Scan for the cell matching the given text and deliver its [X, Y] coordinate at center. 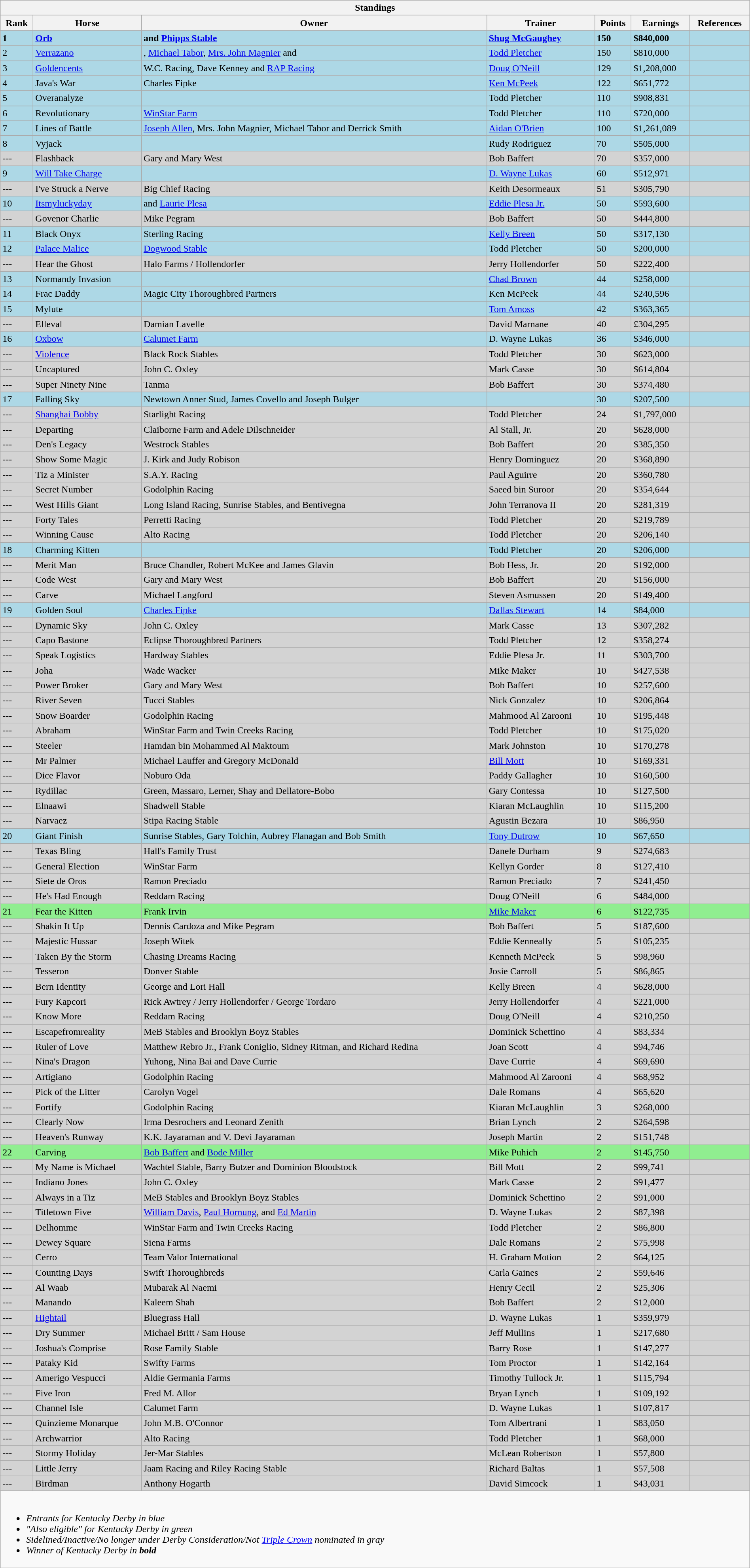
David Simcock [540, 1483]
Mark Johnston [540, 746]
Shug McGaughey [540, 38]
Dallas Stewart [540, 610]
$593,600 [661, 204]
J. Kirk and Judy Robison [314, 460]
$358,274 [661, 640]
Dewey Square [87, 1242]
Dogwood Stable [314, 249]
West Hills Giant [87, 505]
General Election [87, 866]
Steven Asmussen [540, 595]
Long Island Racing, Sunrise Stables, and Bentivegna [314, 505]
Overanalyze [87, 98]
Jer-Mar Stables [314, 1453]
W.C. Racing, Dave Kenney and RAP Racing [314, 68]
$109,192 [661, 1393]
$264,598 [661, 1122]
Richard Baltas [540, 1468]
24 [613, 414]
Claiborne Farm and Adele Dilschneider [314, 429]
$307,282 [661, 625]
Brian Lynch [540, 1122]
Noburo Oda [314, 776]
Joseph Allen, Mrs. John Magnier, Michael Tabor and Derrick Smith [314, 128]
Bryan Lynch [540, 1393]
Java's War [87, 83]
Siena Farms [314, 1242]
22 [17, 1152]
Damian Lavelle [314, 324]
Swifty Farms [314, 1363]
$145,750 [661, 1152]
Amerigo Vespucci [87, 1378]
, Michael Tabor, Mrs. John Magnier and [314, 53]
$1,261,089 [661, 128]
Manando [87, 1303]
Joshua's Comprise [87, 1348]
$65,620 [661, 1092]
Aldie Germania Farms [314, 1378]
$908,831 [661, 98]
Jeff Mullins [540, 1333]
Tiz a Minister [87, 475]
Birdman [87, 1483]
$484,000 [661, 896]
36 [613, 339]
Dennis Cardoza and Mike Pegram [314, 926]
Keith Desormeaux [540, 189]
$59,646 [661, 1273]
$160,500 [661, 776]
Magic City Thoroughbred Partners [314, 294]
$614,804 [661, 369]
Frank Irvin [314, 911]
$385,350 [661, 445]
21 [17, 911]
Itsmyluckyday [87, 204]
Nick Gonzalez [540, 701]
Revolutionary [87, 113]
$83,334 [661, 1032]
Michael Lauffer and Gregory McDonald [314, 761]
Starlight Racing [314, 414]
Will Take Charge [87, 173]
Wachtel Stable, Barry Butzer and Dominion Bloodstock [314, 1167]
Delhomme [87, 1227]
Dave Currie [540, 1062]
$64,125 [661, 1257]
Chad Brown [540, 279]
$274,683 [661, 851]
Quinzieme Monarque [87, 1423]
Tom Amoss [540, 309]
Carla Gaines [540, 1273]
River Seven [87, 701]
$127,410 [661, 866]
Green, Massaro, Lerner, Shay and Dellatore-Bobo [314, 791]
$115,200 [661, 806]
$156,000 [661, 580]
$623,000 [661, 354]
$359,979 [661, 1318]
Super Ninety Nine [87, 384]
Yuhong, Nina Bai and Dave Currie [314, 1062]
Mr Palmer [87, 761]
Points [613, 23]
Sterling Racing [314, 234]
Majestic Hussar [87, 941]
$651,772 [661, 83]
Charming Kitten [87, 550]
Al Waab [87, 1288]
Tony Dutrow [540, 836]
$151,748 [661, 1137]
Black Rock Stables [314, 354]
Heaven's Runway [87, 1137]
$268,000 [661, 1107]
Channel Isle [87, 1408]
$240,596 [661, 294]
Carving [87, 1152]
McLean Robertson [540, 1453]
$222,400 [661, 264]
Uncaptured [87, 369]
Mike Puhich [540, 1152]
$169,331 [661, 761]
Shadwell Stable [314, 806]
Carolyn Vogel [314, 1092]
Kellyn Gorder [540, 866]
Perretti Racing [314, 520]
$512,971 [661, 173]
Snow Boarder [87, 716]
Five Iron [87, 1393]
Hear the Ghost [87, 264]
My Name is Michael [87, 1167]
John M.B. O'Connor [314, 1423]
Danele Durham [540, 851]
$427,538 [661, 670]
Hall's Family Trust [314, 851]
$25,306 [661, 1288]
$1,208,000 [661, 68]
$720,000 [661, 113]
$98,960 [661, 956]
19 [17, 610]
$12,000 [661, 1303]
Tucci Stables [314, 701]
Show Some Magic [87, 460]
Vyjack [87, 143]
Eclipse Thoroughbred Partners [314, 640]
Wade Wacker [314, 670]
Donver Stable [314, 971]
Always in a Tiz [87, 1197]
Agustin Bezara [540, 821]
Aidan O'Brien [540, 128]
Carve [87, 595]
He's Had Enough [87, 896]
$200,000 [661, 249]
Hamdan bin Mohammed Al Maktoum [314, 746]
John Terranova II [540, 505]
Mike Pegram [314, 219]
Fred M. Allor [314, 1393]
$57,508 [661, 1468]
£304,295 [661, 324]
Trainer [540, 23]
Clearly Now [87, 1122]
$840,000 [661, 38]
Dynamic Sky [87, 625]
Ruler of Love [87, 1047]
$368,890 [661, 460]
Sunrise Stables, Gary Tolchin, Aubrey Flanagan and Bob Smith [314, 836]
$99,741 [661, 1167]
Standings [375, 8]
$192,000 [661, 565]
$57,800 [661, 1453]
References [720, 23]
17 [17, 399]
Joseph Witek [314, 941]
Tanma [314, 384]
Giant Finish [87, 836]
Palace Malice [87, 249]
Violence [87, 354]
Merit Man [87, 565]
Mylute [87, 309]
Paul Aguirre [540, 475]
51 [613, 189]
Nina's Dragon [87, 1062]
Al Stall, Jr. [540, 429]
Henry Dominguez [540, 460]
Big Chief Racing [314, 189]
Eddie Kenneally [540, 941]
$87,398 [661, 1212]
Hardway Stables [314, 655]
42 [613, 309]
and Phipps Stable [314, 38]
Bluegrass Hall [314, 1318]
George and Lori Hall [314, 987]
Newtown Anner Stud, James Covello and Joseph Bulger [314, 399]
Gary Contessa [540, 791]
$94,746 [661, 1047]
Owner [314, 23]
Matthew Rebro Jr., Frank Coniglio, Sidney Ritman, and Richard Redina [314, 1047]
Rudy Rodriguez [540, 143]
Falling Sky [87, 399]
$86,865 [661, 971]
Departing [87, 429]
Saeed bin Suroor [540, 490]
Shakin It Up [87, 926]
$195,448 [661, 716]
Speak Logistics [87, 655]
H. Graham Motion [540, 1257]
Kaleem Shah [314, 1303]
$149,400 [661, 595]
Shanghai Bobby [87, 414]
18 [17, 550]
Michael Britt / Sam House [314, 1333]
Narvaez [87, 821]
$142,164 [661, 1363]
Bob Baffert and Bode Miller [314, 1152]
$84,000 [661, 610]
Fear the Kitten [87, 911]
Orb [87, 38]
Hightail [87, 1318]
Oxbow [87, 339]
Artigiano [87, 1077]
$75,998 [661, 1242]
Kenneth McPeek [540, 956]
Rank [17, 23]
16 [17, 339]
Horse [87, 23]
Joan Scott [540, 1047]
$207,500 [661, 399]
$127,500 [661, 791]
Irma Desrochers and Leonard Zenith [314, 1122]
Verrazano [87, 53]
Goldencents [87, 68]
$354,644 [661, 490]
$281,319 [661, 505]
$67,650 [661, 836]
Pataky Kid [87, 1363]
Rose Family Stable [314, 1348]
$115,794 [661, 1378]
Henry Cecil [540, 1288]
40 [613, 324]
Cerro [87, 1257]
Texas Bling [87, 851]
$258,000 [661, 279]
Golden Soul [87, 610]
15 [17, 309]
K.K. Jayaraman and V. Devi Jayaraman [314, 1137]
David Marnane [540, 324]
100 [613, 128]
$68,952 [661, 1077]
$357,000 [661, 158]
Flashback [87, 158]
$206,140 [661, 535]
Joseph Martin [540, 1137]
Elnaawi [87, 806]
Fortify [87, 1107]
I've Struck a Nerve [87, 189]
Indiano Jones [87, 1182]
$221,000 [661, 1002]
$206,864 [661, 701]
Swift Thoroughbreds [314, 1273]
Titletown Five [87, 1212]
Paddy Gallagher [540, 776]
122 [613, 83]
Govenor Charlie [87, 219]
Normandy Invasion [87, 279]
$69,690 [661, 1062]
Jaam Racing and Riley Racing Stable [314, 1468]
$317,130 [661, 234]
$374,480 [661, 384]
Dice Flavor [87, 776]
Rydillac [87, 791]
$170,278 [661, 746]
$360,780 [661, 475]
Team Valor International [314, 1257]
$219,789 [661, 520]
Stipa Racing Stable [314, 821]
Tom Albertrani [540, 1423]
$175,020 [661, 731]
$257,600 [661, 686]
Black Onyx [87, 234]
Capo Bastone [87, 640]
129 [613, 68]
Code West [87, 580]
Abraham [87, 731]
Counting Days [87, 1273]
Secret Number [87, 490]
Westrock Stables [314, 445]
Bern Identity [87, 987]
Tom Proctor [540, 1363]
Den's Legacy [87, 445]
Pick of the Litter [87, 1092]
$346,000 [661, 339]
Timothy Tullock Jr. [540, 1378]
Halo Farms / Hollendorfer [314, 264]
Know More [87, 1017]
Chasing Dreams Racing [314, 956]
$206,000 [661, 550]
Tesseron [87, 971]
Forty Tales [87, 520]
$91,477 [661, 1182]
Frac Daddy [87, 294]
Fury Kapcori [87, 1002]
$363,365 [661, 309]
$210,250 [661, 1017]
Rick Awtrey / Jerry Hollendorfer / George Tordaro [314, 1002]
S.A.Y. Racing [314, 475]
$305,790 [661, 189]
Anthony Hogarth [314, 1483]
$444,800 [661, 219]
$810,000 [661, 53]
Steeler [87, 746]
$83,050 [661, 1423]
$43,031 [661, 1483]
Escapefromreality [87, 1032]
William Davis, Paul Hornung, and Ed Martin [314, 1212]
Josie Carroll [540, 971]
$241,450 [661, 881]
Taken By the Storm [87, 956]
Archwarrior [87, 1438]
$91,000 [661, 1197]
Siete de Oros [87, 881]
Bob Hess, Jr. [540, 565]
Little Jerry [87, 1468]
$122,735 [661, 911]
$217,680 [661, 1333]
Mubarak Al Naemi [314, 1288]
Power Broker [87, 686]
Winning Cause [87, 535]
Earnings [661, 23]
$68,000 [661, 1438]
and Laurie Plesa [314, 204]
$86,950 [661, 821]
Elleval [87, 324]
Dry Summer [87, 1333]
Joha [87, 670]
$86,800 [661, 1227]
60 [613, 173]
Lines of Battle [87, 128]
$1,797,000 [661, 414]
Bruce Chandler, Robert McKee and James Glavin [314, 565]
$147,277 [661, 1348]
$187,600 [661, 926]
$107,817 [661, 1408]
Stormy Holiday [87, 1453]
$105,235 [661, 941]
$303,700 [661, 655]
$505,000 [661, 143]
Barry Rose [540, 1348]
Michael Langford [314, 595]
